For the text-containing cell, return its midpoint in (x, y) coordinate format. 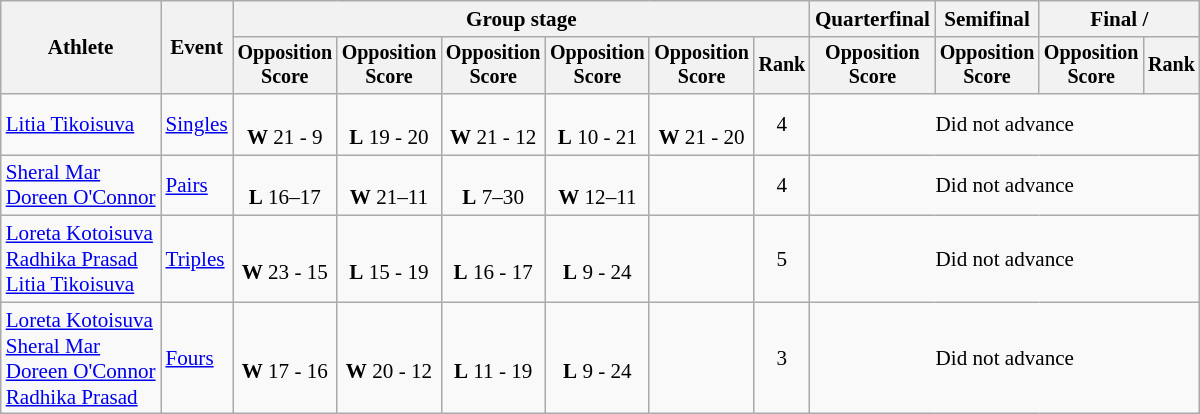
Triples (197, 259)
Pairs (197, 186)
L 19 - 20 (389, 124)
W 23 - 15 (285, 259)
W 12–11 (597, 186)
L 7–30 (493, 186)
L 16 - 17 (493, 259)
Semifinal (987, 18)
Group stage (522, 18)
Litia Tikoisuva (81, 124)
W 20 - 12 (389, 358)
W 21–11 (389, 186)
L 11 - 19 (493, 358)
Loreta KotoisuvaSheral MarDoreen O'ConnorRadhika Prasad (81, 358)
Quarterfinal (872, 18)
Sheral MarDoreen O'Connor (81, 186)
W 21 - 9 (285, 124)
L 16–17 (285, 186)
W 17 - 16 (285, 358)
W 21 - 12 (493, 124)
5 (782, 259)
L 10 - 21 (597, 124)
Athlete (81, 48)
Fours (197, 358)
L 15 - 19 (389, 259)
Loreta KotoisuvaRadhika PrasadLitia Tikoisuva (81, 259)
Event (197, 48)
3 (782, 358)
Singles (197, 124)
W 21 - 20 (701, 124)
Final / (1119, 18)
